From the cell containing the given text, extract its center point as [x, y] coordinate. 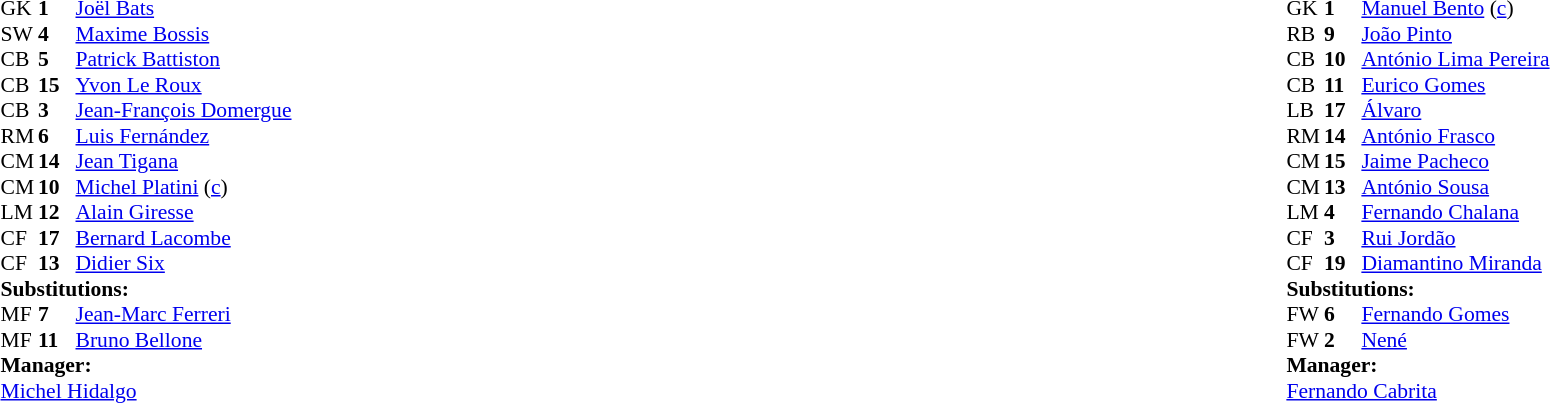
Eurico Gomes [1455, 85]
9 [1343, 34]
Jean-Marc Ferreri [184, 315]
Luis Fernández [184, 136]
Jean Tigana [184, 161]
Fernando Chalana [1455, 213]
19 [1343, 263]
Bruno Bellone [184, 340]
Bernard Lacombe [184, 238]
Nené [1455, 340]
Jaime Pacheco [1455, 161]
RB [1305, 34]
Fernando Gomes [1455, 315]
João Pinto [1455, 34]
Maxime Bossis [184, 34]
Jean-François Domergue [184, 111]
7 [57, 315]
5 [57, 59]
LB [1305, 111]
Yvon Le Roux [184, 85]
12 [57, 213]
António Lima Pereira [1455, 59]
SW [19, 34]
2 [1343, 340]
António Sousa [1455, 187]
Diamantino Miranda [1455, 263]
Patrick Battiston [184, 59]
Didier Six [184, 263]
Álvaro [1455, 111]
António Frasco [1455, 136]
Michel Platini (c) [184, 187]
Alain Giresse [184, 213]
Rui Jordão [1455, 238]
